For the text-containing cell, return its midpoint in [X, Y] coordinate format. 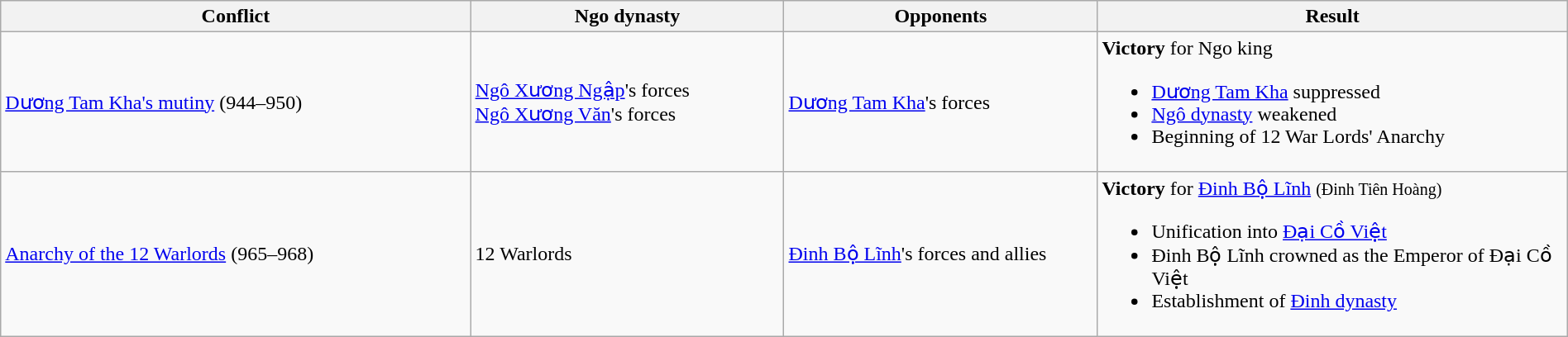
Result [1332, 17]
Victory for Đinh Bộ Lĩnh (Đinh Tiên Hoàng)Unification into Đại Cồ ViệtĐinh Bộ Lĩnh crowned as the Emperor of Đại Cồ ViệtEstablishment of Đinh dynasty [1332, 254]
Ngo dynasty [627, 17]
Đinh Bộ Lĩnh's forces and allies [941, 254]
Conflict [236, 17]
Dương Tam Kha's mutiny (944–950) [236, 102]
Ngô Xương Ngập's forces Ngô Xương Văn's forces [627, 102]
Dương Tam Kha's forces [941, 102]
Anarchy of the 12 Warlords (965–968) [236, 254]
Opponents [941, 17]
Victory for Ngo kingDương Tam Kha suppressedNgô dynasty weakenedBeginning of 12 War Lords' Anarchy [1332, 102]
12 Warlords [627, 254]
